Pinpoint the cell where the given text exists, returning its [X, Y] midpoint coordinate. 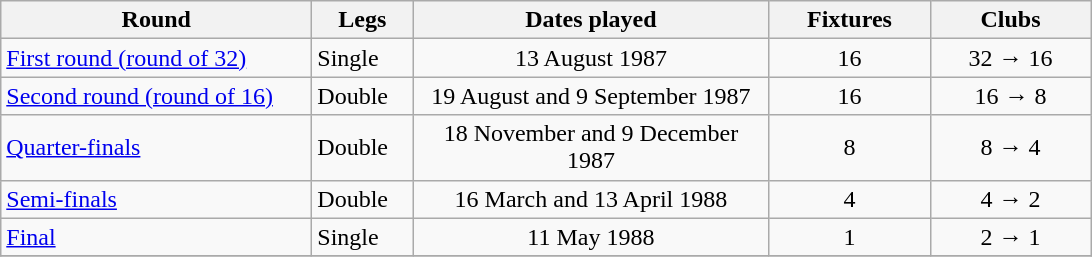
First round (round of 32) [156, 58]
32 → 16 [1010, 58]
Legs [362, 20]
Dates played [591, 20]
Final [156, 237]
4 → 2 [1010, 199]
Fixtures [850, 20]
11 May 1988 [591, 237]
8 [850, 148]
19 August and 9 September 1987 [591, 96]
Quarter-finals [156, 148]
2 → 1 [1010, 237]
Semi-finals [156, 199]
4 [850, 199]
16 March and 13 April 1988 [591, 199]
Second round (round of 16) [156, 96]
Round [156, 20]
16 → 8 [1010, 96]
8 → 4 [1010, 148]
13 August 1987 [591, 58]
1 [850, 237]
Clubs [1010, 20]
18 November and 9 December 1987 [591, 148]
